Provide the (X, Y) coordinate of the cell's center where the given text is located.  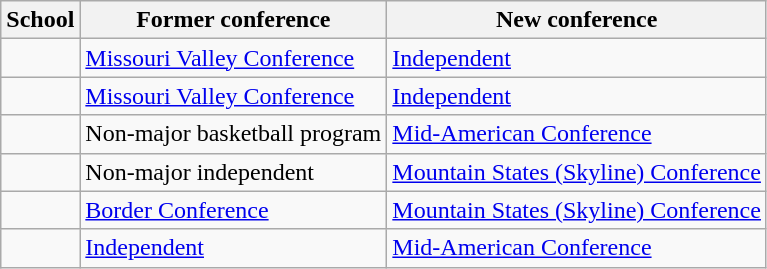
Border Conference (234, 210)
Former conference (234, 20)
Non-major basketball program (234, 134)
School (40, 20)
Non-major independent (234, 172)
New conference (577, 20)
